Find where the given text appears and provide that cell's center as [x, y] coordinate. 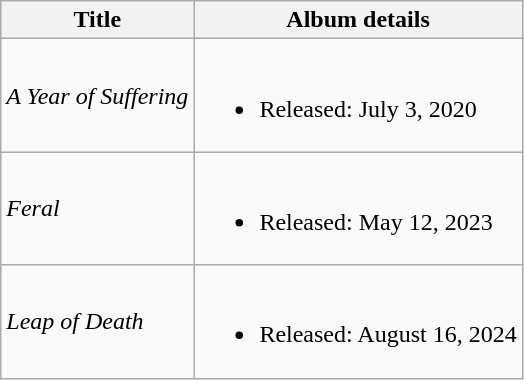
Released: July 3, 2020 [358, 96]
Leap of Death [98, 322]
Title [98, 20]
Released: May 12, 2023 [358, 208]
A Year of Suffering [98, 96]
Album details [358, 20]
Released: August 16, 2024 [358, 322]
Feral [98, 208]
